Determine the [x, y] coordinate at the center of the cell enclosing the given text.  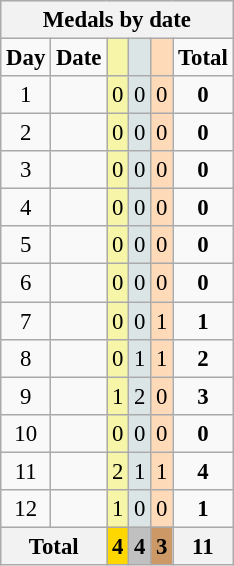
6 [26, 283]
Date [79, 58]
Medals by date [117, 20]
Day [26, 58]
5 [26, 245]
8 [26, 358]
7 [26, 321]
9 [26, 396]
12 [26, 509]
10 [26, 433]
